Return the (x, y) coordinate for the center point of the cell that contains the specified text.  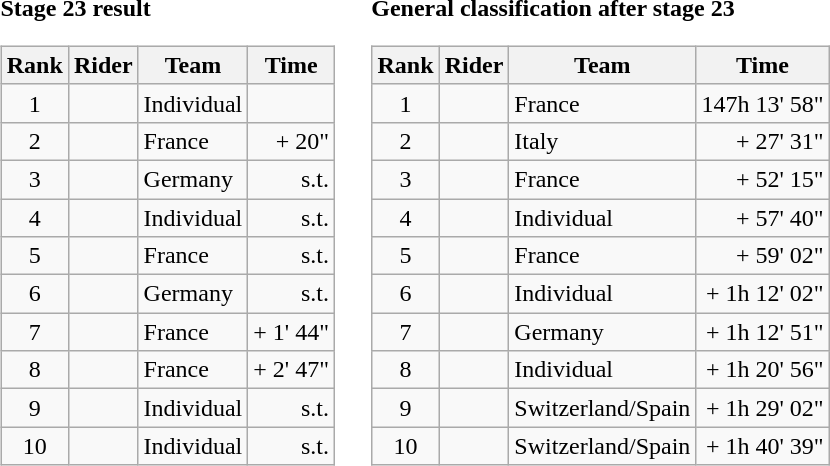
+ 52' 15" (762, 179)
+ 1h 20' 56" (762, 370)
+ 20" (292, 141)
+ 59' 02" (762, 256)
+ 57' 40" (762, 217)
147h 13' 58" (762, 103)
+ 1h 29' 02" (762, 408)
+ 1h 12' 02" (762, 294)
+ 1h 40' 39" (762, 446)
Italy (602, 141)
+ 27' 31" (762, 141)
+ 1h 12' 51" (762, 332)
+ 2' 47" (292, 370)
+ 1' 44" (292, 332)
